Find where the given text appears and provide that cell's center as [x, y] coordinate. 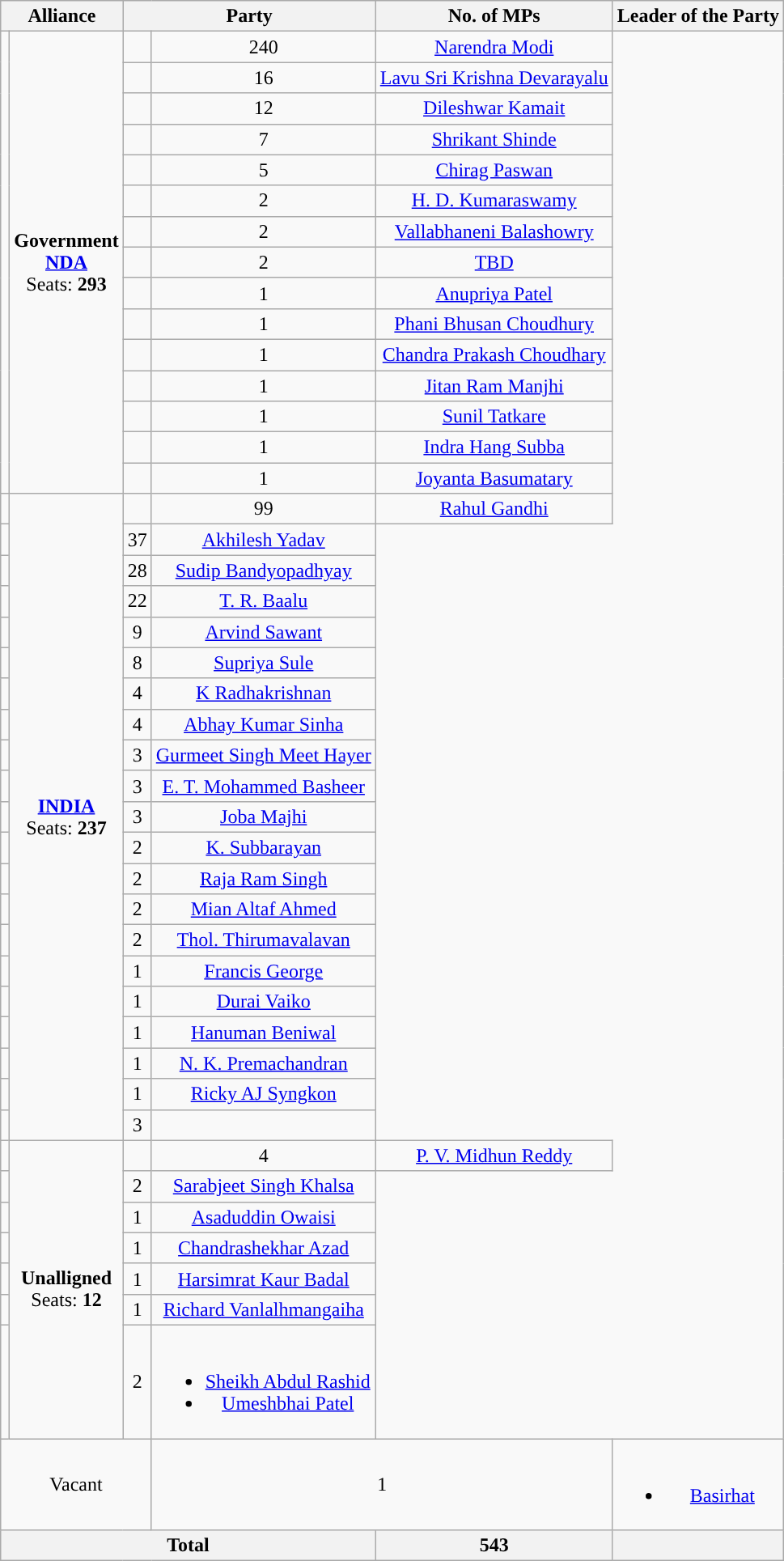
Richard Vanlalhmangaiha [264, 1309]
Chandra Prakash Choudhary [494, 354]
K Radhakrishnan [264, 694]
Lavu Sri Krishna Devarayalu [494, 78]
Asaduddin Owaisi [264, 1217]
Chandrashekhar Azad [264, 1248]
Party [249, 16]
K. Subbarayan [264, 847]
Alliance [61, 16]
Vacant [76, 1484]
Basirhat [697, 1484]
9 [138, 632]
Gurmeet Singh Meet Hayer [264, 755]
INDIASeats: 237 [66, 817]
Hanuman Beniwal [264, 1033]
Leader of the Party [697, 16]
Narendra Modi [494, 47]
N. K. Premachandran [264, 1063]
Anupriya Patel [494, 293]
240 [264, 47]
Dileshwar Kamait [494, 108]
P. V. Midhun Reddy [494, 1156]
Indra Hang Subba [494, 448]
Sunil Tatkare [494, 417]
Total [188, 1546]
TBD [494, 262]
Joyanta Basumatary [494, 478]
Mian Altaf Ahmed [264, 910]
5 [264, 170]
22 [138, 601]
Vallabhaneni Balashowry [494, 231]
543 [494, 1546]
Thol. Thirumavalavan [264, 940]
T. R. Baalu [264, 601]
Phani Bhusan Choudhury [494, 324]
UnallignedSeats: 12 [66, 1289]
28 [138, 571]
Jitan Ram Manjhi [494, 386]
Shrikant Shinde [494, 139]
Abhay Kumar Sinha [264, 724]
E. T. Mohammed Basheer [264, 786]
Chirag Paswan [494, 170]
Sudip Bandyopadhyay [264, 571]
16 [264, 78]
8 [138, 663]
Sarabjeet Singh Khalsa [264, 1186]
Joba Majhi [264, 817]
Rahul Gandhi [494, 509]
No. of MPs [494, 16]
37 [138, 540]
Supriya Sule [264, 663]
Akhilesh Yadav [264, 540]
Ricky AJ Syngkon [264, 1094]
99 [264, 509]
Durai Vaiko [264, 1002]
Arvind Sawant [264, 632]
GovernmentNDASeats: 293 [66, 262]
7 [264, 139]
Sheikh Abdul RashidUmeshbhai Patel [264, 1381]
H. D. Kumaraswamy [494, 201]
Harsimrat Kaur Badal [264, 1279]
Francis George [264, 971]
Raja Ram Singh [264, 878]
12 [264, 108]
